Return the (X, Y) coordinate for the center point of the cell that contains the specified text.  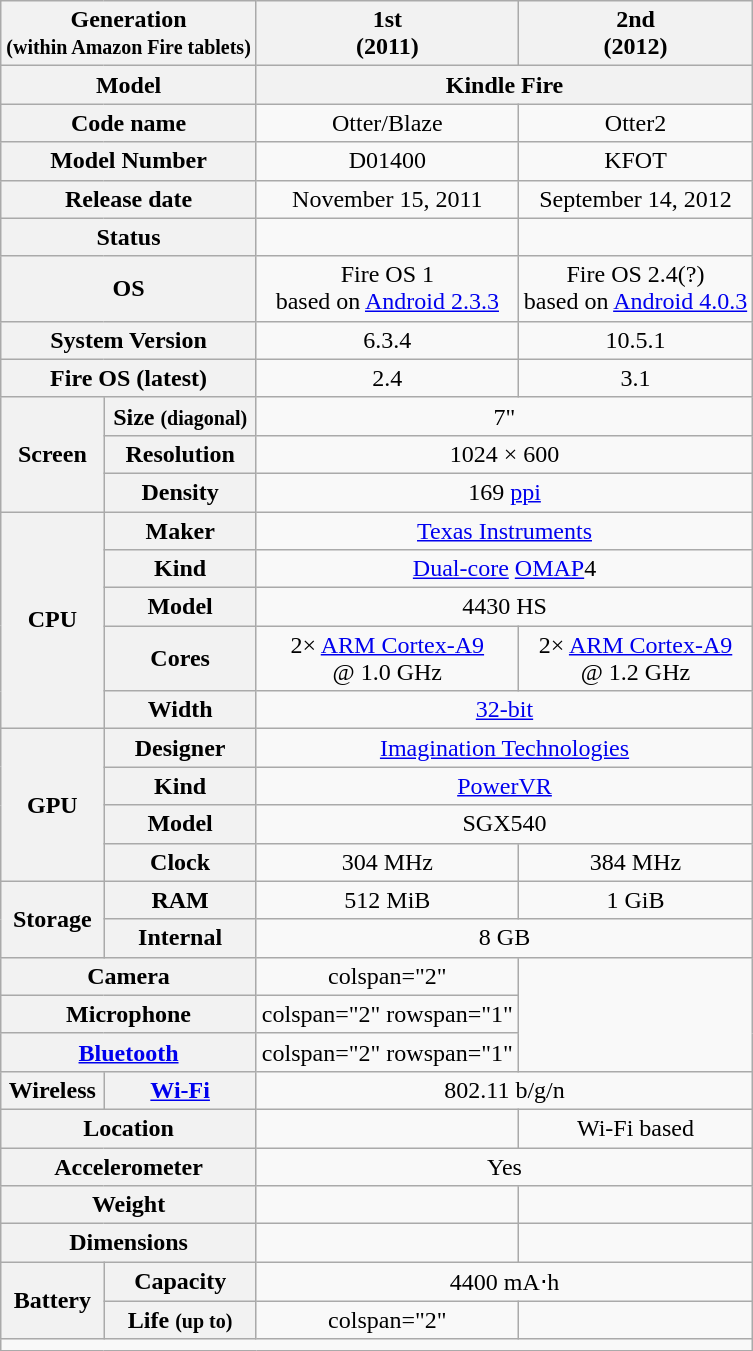
Density (180, 492)
2.4 (387, 378)
Maker (180, 531)
Dimensions (129, 1243)
8 GB (504, 938)
Otter/Blaze (387, 123)
Battery (52, 1301)
512 MiB (387, 900)
September 14, 2012 (635, 199)
Storage (52, 919)
Clock (180, 862)
Wi-Fi based (635, 1128)
System Version (129, 340)
1st(2011) (387, 34)
Release date (129, 199)
Generation(within Amazon Fire tablets) (129, 34)
Wireless (52, 1090)
Dual-core OMAP4 (504, 569)
Yes (504, 1167)
2× ARM Cortex-A9@ 1.0 GHz (387, 658)
Fire OS (latest) (129, 378)
4430 HS (504, 607)
802.11 b/g/n (504, 1090)
Camera (129, 976)
KFOT (635, 161)
Microphone (129, 1014)
SGX540 (504, 824)
Size (diagonal) (180, 416)
7" (504, 416)
Imagination Technologies (504, 748)
304 MHz (387, 862)
Kindle Fire (504, 85)
D01400 (387, 161)
Capacity (180, 1282)
Screen (52, 454)
Texas Instruments (504, 531)
6.3.4 (387, 340)
Accelerometer (129, 1167)
169 ppi (504, 492)
Designer (180, 748)
4400 mA⋅h (504, 1282)
RAM (180, 900)
Wi-Fi (180, 1090)
Fire OS 1based on Android 2.3.3 (387, 288)
Fire OS 2.4(?)based on Android 4.0.3 (635, 288)
1 GiB (635, 900)
2nd(2012) (635, 34)
Bluetooth (129, 1052)
Code name (129, 123)
1024 × 600 (504, 454)
3.1 (635, 378)
Status (129, 237)
CPU (52, 620)
Internal (180, 938)
Otter2 (635, 123)
OS (129, 288)
Model Number (129, 161)
Width (180, 710)
32-bit (504, 710)
2× ARM Cortex-A9@ 1.2 GHz (635, 658)
Weight (129, 1205)
Resolution (180, 454)
GPU (52, 805)
PowerVR (504, 786)
Location (129, 1128)
10.5.1 (635, 340)
Cores (180, 658)
384 MHz (635, 862)
November 15, 2011 (387, 199)
Life (up to) (180, 1320)
